Locate the cell with the specified text and output its (x, y) center coordinate. 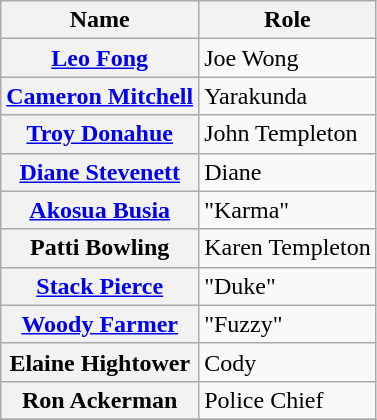
"Duke" (288, 286)
Joe Wong (288, 58)
Cody (288, 362)
Karen Templeton (288, 248)
Diane Stevenett (100, 172)
Yarakunda (288, 96)
Troy Donahue (100, 134)
"Karma" (288, 210)
John Templeton (288, 134)
Patti Bowling (100, 248)
Cameron Mitchell (100, 96)
Leo Fong (100, 58)
Police Chief (288, 400)
Name (100, 20)
Stack Pierce (100, 286)
Role (288, 20)
Ron Ackerman (100, 400)
Akosua Busia (100, 210)
Elaine Hightower (100, 362)
Diane (288, 172)
"Fuzzy" (288, 324)
Woody Farmer (100, 324)
